For the text-containing cell, return its midpoint in (X, Y) coordinate format. 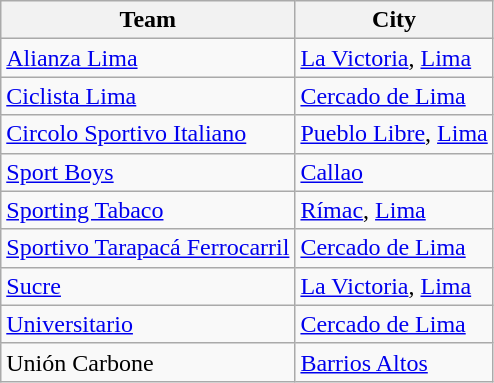
Pueblo Libre, Lima (394, 134)
Universitario (148, 324)
Sporting Tabaco (148, 210)
Alianza Lima (148, 58)
Rímac, Lima (394, 210)
Circolo Sportivo Italiano (148, 134)
Sucre (148, 286)
City (394, 20)
Unión Carbone (148, 362)
Sportivo Tarapacá Ferrocarril (148, 248)
Team (148, 20)
Barrios Altos (394, 362)
Sport Boys (148, 172)
Ciclista Lima (148, 96)
Callao (394, 172)
